Extract the [x, y] coordinate from the center of the cell holding the provided text.  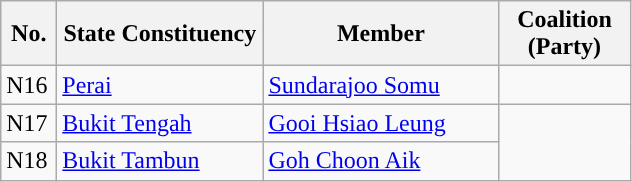
State Constituency [160, 34]
Perai [160, 85]
Member [381, 34]
N17 [29, 123]
Bukit Tengah [160, 123]
Sundarajoo Somu [381, 85]
No. [29, 34]
N18 [29, 161]
Goh Choon Aik [381, 161]
Coalition (Party) [564, 34]
N16 [29, 85]
Bukit Tambun [160, 161]
Gooi Hsiao Leung [381, 123]
